Detect which cell encompasses the target text, then output its (x, y) center coordinate. 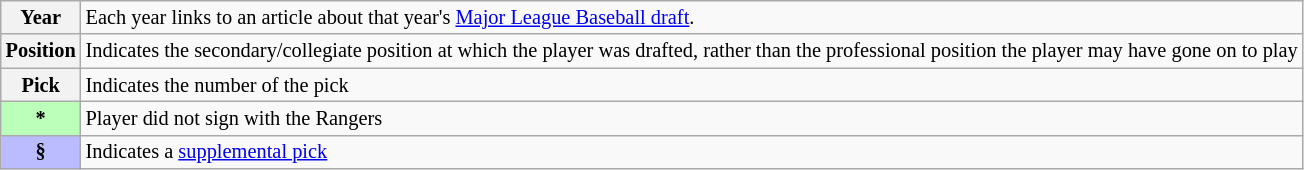
Year (41, 17)
Pick (41, 85)
Player did not sign with the Rangers (692, 118)
Each year links to an article about that year's Major League Baseball draft. (692, 17)
Indicates the number of the pick (692, 85)
* (41, 118)
Indicates a supplemental pick (692, 152)
Position (41, 51)
§ (41, 152)
